Determine the (x, y) coordinate at the center of the cell enclosing the given text.  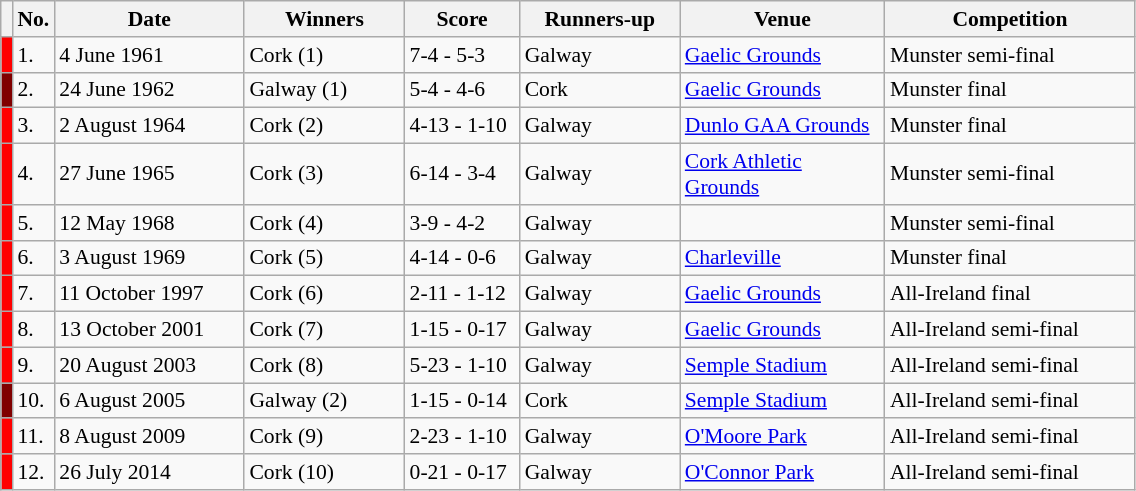
Galway (2) (324, 401)
3-9 - 4-2 (462, 223)
O'Moore Park (782, 437)
20 August 2003 (149, 365)
Cork (2) (324, 126)
4. (33, 174)
Galway (1) (324, 90)
Charleville (782, 258)
Runners-up (600, 19)
Date (149, 19)
O'Connor Park (782, 472)
2-11 - 1-12 (462, 294)
Cork (5) (324, 258)
1-15 - 0-14 (462, 401)
1-15 - 0-17 (462, 330)
Cork (6) (324, 294)
Cork (9) (324, 437)
13 October 2001 (149, 330)
0-21 - 0-17 (462, 472)
2 August 1964 (149, 126)
6-14 - 3-4 (462, 174)
Cork (3) (324, 174)
Competition (1010, 19)
2. (33, 90)
4-14 - 0-6 (462, 258)
Cork Athletic Grounds (782, 174)
12 May 1968 (149, 223)
7-4 - 5-3 (462, 55)
Cork (8) (324, 365)
No. (33, 19)
6 August 2005 (149, 401)
10. (33, 401)
3 August 1969 (149, 258)
Cork (1) (324, 55)
3. (33, 126)
6. (33, 258)
7. (33, 294)
26 July 2014 (149, 472)
8. (33, 330)
4 June 1961 (149, 55)
8 August 2009 (149, 437)
All-Ireland final (1010, 294)
Venue (782, 19)
5-23 - 1-10 (462, 365)
Score (462, 19)
11 October 1997 (149, 294)
5. (33, 223)
Cork (4) (324, 223)
24 June 1962 (149, 90)
Cork (10) (324, 472)
Cork (7) (324, 330)
9. (33, 365)
Winners (324, 19)
5-4 - 4-6 (462, 90)
11. (33, 437)
4-13 - 1-10 (462, 126)
2-23 - 1-10 (462, 437)
1. (33, 55)
Dunlo GAA Grounds (782, 126)
27 June 1965 (149, 174)
12. (33, 472)
